Extract the [X, Y] coordinate from the center of the cell holding the provided text.  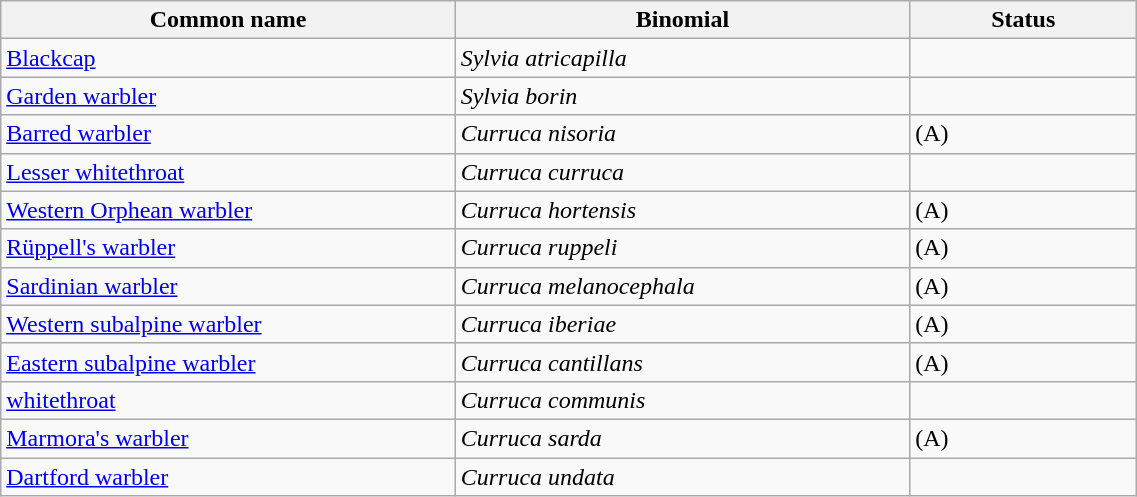
Sardinian warbler [228, 286]
Status [1024, 20]
Curruca ruppeli [682, 248]
Rüppell's warbler [228, 248]
Curruca communis [682, 400]
Marmora's warbler [228, 438]
Curruca curruca [682, 172]
Curruca hortensis [682, 210]
Western Orphean warbler [228, 210]
Common name [228, 20]
Binomial [682, 20]
Lesser whitethroat [228, 172]
Curruca melanocephala [682, 286]
Eastern subalpine warbler [228, 362]
Curruca undata [682, 477]
Garden warbler [228, 96]
Sylvia atricapilla [682, 58]
Curruca iberiae [682, 324]
Curruca nisoria [682, 134]
Curruca sarda [682, 438]
Barred warbler [228, 134]
Curruca cantillans [682, 362]
Western subalpine warbler [228, 324]
whitethroat [228, 400]
Dartford warbler [228, 477]
Blackcap [228, 58]
Sylvia borin [682, 96]
